Determine the (x, y) coordinate at the center of the cell enclosing the given text.  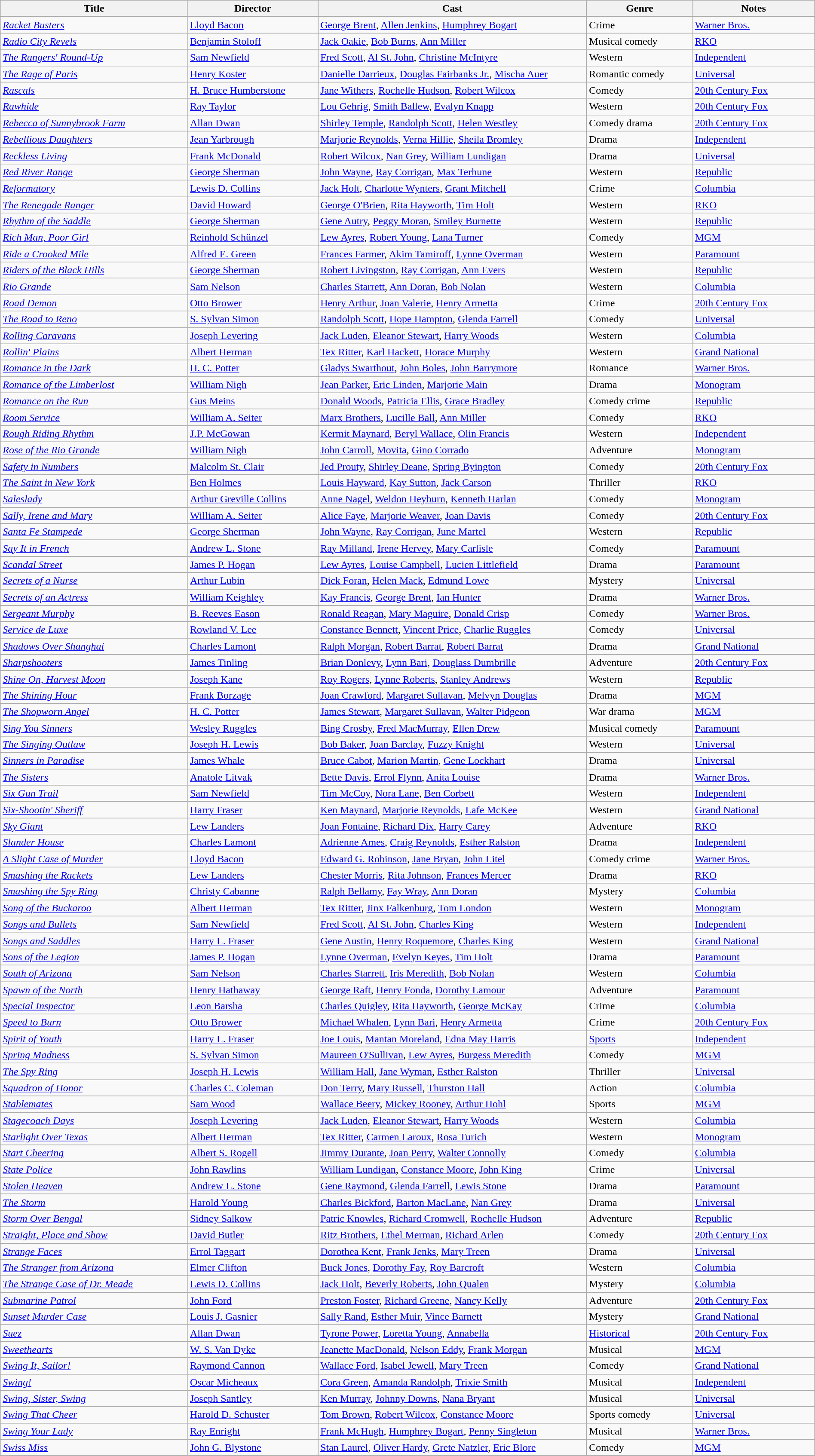
Spirit of Youth (94, 1039)
William Lundigan, Constance Moore, John King (452, 1169)
Frank McDonald (253, 156)
Wallace Ford, Isabel Jewell, Mary Treen (452, 1366)
Henry Arthur, Joan Valerie, Henry Armetta (452, 303)
Alice Faye, Marjorie Weaver, Joan Davis (452, 516)
Dorothea Kent, Frank Jenks, Mary Treen (452, 1251)
Saleslady (94, 499)
Rolling Caravans (94, 336)
Sing You Sinners (94, 728)
John Rawlins (253, 1169)
Rebellious Daughters (94, 139)
Dick Foran, Helen Mack, Edmund Lowe (452, 581)
South of Arizona (94, 973)
Reinhold Schünzel (253, 238)
Ray Taylor (253, 107)
David Howard (253, 205)
Room Service (94, 417)
Gene Austin, Henry Roquemore, Charles King (452, 940)
Wallace Beery, Mickey Rooney, Arthur Hohl (452, 1104)
Secrets of an Actress (94, 597)
Spring Madness (94, 1055)
Joan Fontaine, Richard Dix, Harry Carey (452, 826)
Oscar Micheaux (253, 1382)
Cora Green, Amanda Randolph, Trixie Smith (452, 1382)
Charles Starrett, Ann Doran, Bob Nolan (452, 287)
Bruce Cabot, Marion Martin, Gene Lockhart (452, 761)
The Rangers' Round-Up (94, 58)
Tom Brown, Robert Wilcox, Constance Moore (452, 1415)
Adrienne Ames, Craig Reynolds, Esther Ralston (452, 842)
Errol Taggart (253, 1251)
Strange Faces (94, 1251)
Smashing the Rackets (94, 875)
Chester Morris, Rita Johnson, Frances Mercer (452, 875)
Sky Giant (94, 826)
Marx Brothers, Lucille Ball, Ann Miller (452, 417)
Buck Jones, Dorothy Fay, Roy Barcroft (452, 1268)
Joseph Kane (253, 679)
John G. Blystone (253, 1447)
The Road to Reno (94, 319)
Michael Whalen, Lynn Bari, Henry Armetta (452, 1023)
War drama (640, 711)
Historical (640, 1333)
Sally Rand, Esther Muir, Vince Barnett (452, 1317)
Jean Yarbrough (253, 139)
The Spy Ring (94, 1071)
Comedy drama (640, 123)
H. Bruce Humberstone (253, 90)
Sidney Salkow (253, 1218)
Director (253, 9)
Charles C. Coleman (253, 1088)
Joseph Santley (253, 1398)
Charles Bickford, Barton MacLane, Nan Grey (452, 1202)
Ralph Bellamy, Fay Wray, Ann Doran (452, 891)
Harry Fraser (253, 810)
Romance on the Run (94, 401)
Tex Ritter, Carmen Laroux, Rosa Turich (452, 1137)
Lew Ayres, Robert Young, Lana Turner (452, 238)
State Police (94, 1169)
Romance (640, 368)
The Shopworn Angel (94, 711)
The Stranger from Arizona (94, 1268)
Sally, Irene and Mary (94, 516)
Tim McCoy, Nora Lane, Ben Corbett (452, 794)
George Brent, Allen Jenkins, Humphrey Bogart (452, 25)
Don Terry, Mary Russell, Thurston Hall (452, 1088)
Red River Range (94, 172)
Romance in the Dark (94, 368)
Gus Meins (253, 401)
John Carroll, Movita, Gino Corrado (452, 450)
Rio Grande (94, 287)
Romance of the Limberlost (94, 385)
Donald Woods, Patricia Ellis, Grace Bradley (452, 401)
Reckless Living (94, 156)
Patric Knowles, Richard Cromwell, Rochelle Hudson (452, 1218)
Secrets of a Nurse (94, 581)
Swing Your Lady (94, 1431)
William Keighley (253, 597)
Stan Laurel, Oliver Hardy, Grete Natzler, Eric Blore (452, 1447)
Jack Holt, Charlotte Wynters, Grant Mitchell (452, 188)
George Raft, Henry Fonda, Dorothy Lamour (452, 989)
Fred Scott, Al St. John, Christine McIntyre (452, 58)
David Butler (253, 1235)
Rhythm of the Saddle (94, 221)
Gladys Swarthout, John Boles, John Barrymore (452, 368)
Straight, Place and Show (94, 1235)
Bette Davis, Errol Flynn, Anita Louise (452, 777)
Lew Ayres, Louise Campbell, Lucien Littlefield (452, 565)
James Stewart, Margaret Sullavan, Walter Pidgeon (452, 711)
Arthur Lubin (253, 581)
Joe Louis, Mantan Moreland, Edna May Harris (452, 1039)
Action (640, 1088)
Tex Ritter, Jinx Falkenburg, Tom London (452, 908)
Title (94, 9)
Smashing the Spy Ring (94, 891)
Song of the Buckaroo (94, 908)
Benjamin Stoloff (253, 41)
The Shining Hour (94, 695)
Safety in Numbers (94, 466)
Romantic comedy (640, 74)
Jane Withers, Rochelle Hudson, Robert Wilcox (452, 90)
Frank Borzage (253, 695)
Submarine Patrol (94, 1300)
Genre (640, 9)
Stolen Heaven (94, 1186)
A Slight Case of Murder (94, 859)
Tyrone Power, Loretta Young, Annabella (452, 1333)
Songs and Bullets (94, 924)
Rowland V. Lee (253, 630)
Racket Busters (94, 25)
Six Gun Trail (94, 794)
Rough Riding Rhythm (94, 433)
Preston Foster, Richard Greene, Nancy Kelly (452, 1300)
Stagecoach Days (94, 1120)
John Wayne, Ray Corrigan, Max Terhune (452, 172)
W. S. Van Dyke (253, 1349)
Ken Maynard, Marjorie Reynolds, Lafe McKee (452, 810)
William Hall, Jane Wyman, Esther Ralston (452, 1071)
Special Inspector (94, 1006)
Alfred E. Green (253, 254)
The Rage of Paris (94, 74)
James Tinling (253, 662)
Rose of the Rio Grande (94, 450)
John Wayne, Ray Corrigan, June Martel (452, 532)
Bob Baker, Joan Barclay, Fuzzy Knight (452, 745)
Edward G. Robinson, Jane Bryan, John Litel (452, 859)
Say It in French (94, 548)
Arthur Greville Collins (253, 499)
J.P. McGowan (253, 433)
Louis J. Gasnier (253, 1317)
Danielle Darrieux, Douglas Fairbanks Jr., Mischa Auer (452, 74)
Elmer Clifton (253, 1268)
Anne Nagel, Weldon Heyburn, Kenneth Harlan (452, 499)
John Ford (253, 1300)
Riders of the Black Hills (94, 270)
Sinners in Paradise (94, 761)
Anatole Litvak (253, 777)
Constance Bennett, Vincent Price, Charlie Ruggles (452, 630)
Maureen O'Sullivan, Lew Ayres, Burgess Meredith (452, 1055)
The Storm (94, 1202)
Jack Oakie, Bob Burns, Ann Miller (452, 41)
The Singing Outlaw (94, 745)
Road Demon (94, 303)
Start Cheering (94, 1153)
Radio City Revels (94, 41)
Swing! (94, 1382)
Ben Holmes (253, 483)
Ray Enright (253, 1431)
Reformatory (94, 188)
Rascals (94, 90)
Bing Crosby, Fred MacMurray, Ellen Drew (452, 728)
Wesley Ruggles (253, 728)
Joan Crawford, Margaret Sullavan, Melvyn Douglas (452, 695)
Jimmy Durante, Joan Perry, Walter Connolly (452, 1153)
The Strange Case of Dr. Meade (94, 1284)
Malcolm St. Clair (253, 466)
Ken Murray, Johnny Downs, Nana Bryant (452, 1398)
Frances Farmer, Akim Tamiroff, Lynne Overman (452, 254)
Roy Rogers, Lynne Roberts, Stanley Andrews (452, 679)
Rawhide (94, 107)
B. Reeves Eason (253, 614)
The Renegade Ranger (94, 205)
Christy Cabanne (253, 891)
Squadron of Honor (94, 1088)
Henry Hathaway (253, 989)
Charles Starrett, Iris Meredith, Bob Nolan (452, 973)
Swing It, Sailor! (94, 1366)
Sons of the Legion (94, 957)
Raymond Cannon (253, 1366)
Shine On, Harvest Moon (94, 679)
Six-Shootin' Sheriff (94, 810)
Sergeant Murphy (94, 614)
Sharpshooters (94, 662)
Stablemates (94, 1104)
Songs and Saddles (94, 940)
Charles Quigley, Rita Hayworth, George McKay (452, 1006)
Sports comedy (640, 1415)
Kermit Maynard, Beryl Wallace, Olin Francis (452, 433)
Ronald Reagan, Mary Maguire, Donald Crisp (452, 614)
Jed Prouty, Shirley Deane, Spring Byington (452, 466)
Randolph Scott, Hope Hampton, Glenda Farrell (452, 319)
Sweethearts (94, 1349)
Tex Ritter, Karl Hackett, Horace Murphy (452, 352)
Jeanette MacDonald, Nelson Eddy, Frank Morgan (452, 1349)
Ride a Crooked Mile (94, 254)
Ray Milland, Irene Hervey, Mary Carlisle (452, 548)
Sunset Murder Case (94, 1317)
Rich Man, Poor Girl (94, 238)
Jean Parker, Eric Linden, Marjorie Main (452, 385)
Ritz Brothers, Ethel Merman, Richard Arlen (452, 1235)
Harold Young (253, 1202)
Shirley Temple, Randolph Scott, Helen Westley (452, 123)
Leon Barsha (253, 1006)
Sam Wood (253, 1104)
Scandal Street (94, 565)
Starlight Over Texas (94, 1137)
Harold D. Schuster (253, 1415)
Marjorie Reynolds, Verna Hillie, Sheila Bromley (452, 139)
Swiss Miss (94, 1447)
Louis Hayward, Kay Sutton, Jack Carson (452, 483)
Robert Livingston, Ray Corrigan, Ann Evers (452, 270)
Cast (452, 9)
Speed to Burn (94, 1023)
Ralph Morgan, Robert Barrat, Robert Barrat (452, 646)
Shadows Over Shanghai (94, 646)
The Sisters (94, 777)
Jack Holt, Beverly Roberts, John Qualen (452, 1284)
Albert S. Rogell (253, 1153)
Swing, Sister, Swing (94, 1398)
Swing That Cheer (94, 1415)
Lynne Overman, Evelyn Keyes, Tim Holt (452, 957)
Brian Donlevy, Lynn Bari, Douglass Dumbrille (452, 662)
Suez (94, 1333)
Gene Raymond, Glenda Farrell, Lewis Stone (452, 1186)
Rollin' Plains (94, 352)
Notes (754, 9)
Robert Wilcox, Nan Grey, William Lundigan (452, 156)
George O'Brien, Rita Hayworth, Tim Holt (452, 205)
Fred Scott, Al St. John, Charles King (452, 924)
Kay Francis, George Brent, Ian Hunter (452, 597)
James Whale (253, 761)
Storm Over Bengal (94, 1218)
Gene Autry, Peggy Moran, Smiley Burnette (452, 221)
Frank McHugh, Humphrey Bogart, Penny Singleton (452, 1431)
Lou Gehrig, Smith Ballew, Evalyn Knapp (452, 107)
The Saint in New York (94, 483)
Spawn of the North (94, 989)
Service de Luxe (94, 630)
Henry Koster (253, 74)
Rebecca of Sunnybrook Farm (94, 123)
Santa Fe Stampede (94, 532)
Slander House (94, 842)
